Pinpoint the cell where the given text exists, returning its [X, Y] midpoint coordinate. 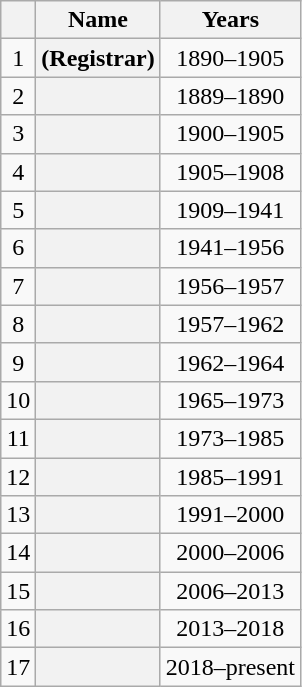
15 [18, 591]
1985–1991 [230, 477]
Years [230, 20]
6 [18, 248]
11 [18, 438]
4 [18, 172]
17 [18, 667]
1991–2000 [230, 515]
1909–1941 [230, 210]
1 [18, 58]
2006–2013 [230, 591]
5 [18, 210]
1905–1908 [230, 172]
2 [18, 96]
13 [18, 515]
14 [18, 553]
1889–1890 [230, 96]
1973–1985 [230, 438]
8 [18, 324]
1965–1973 [230, 400]
10 [18, 400]
1957–1962 [230, 324]
1890–1905 [230, 58]
1956–1957 [230, 286]
Name [98, 20]
7 [18, 286]
1962–1964 [230, 362]
2013–2018 [230, 629]
1900–1905 [230, 134]
1941–1956 [230, 248]
12 [18, 477]
3 [18, 134]
2000–2006 [230, 553]
2018–present [230, 667]
9 [18, 362]
16 [18, 629]
(Registrar) [98, 58]
